Find where the given text appears and provide that cell's center as (X, Y) coordinate. 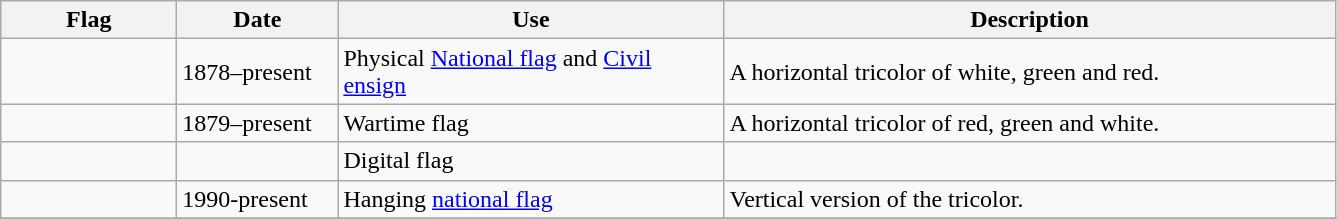
Date (258, 20)
Description (1030, 20)
Digital flag (531, 161)
Use (531, 20)
A horizontal tricolor of white, green and red. (1030, 72)
1878–present (258, 72)
Hanging national flag (531, 199)
Flag (89, 20)
A horizontal tricolor of red, green and white. (1030, 123)
1879–present (258, 123)
Vertical version of the tricolor. (1030, 199)
1990-present (258, 199)
Physical National flag and Civil ensign (531, 72)
Wartime flag (531, 123)
